Locate the cell with the specified text and output its [X, Y] center coordinate. 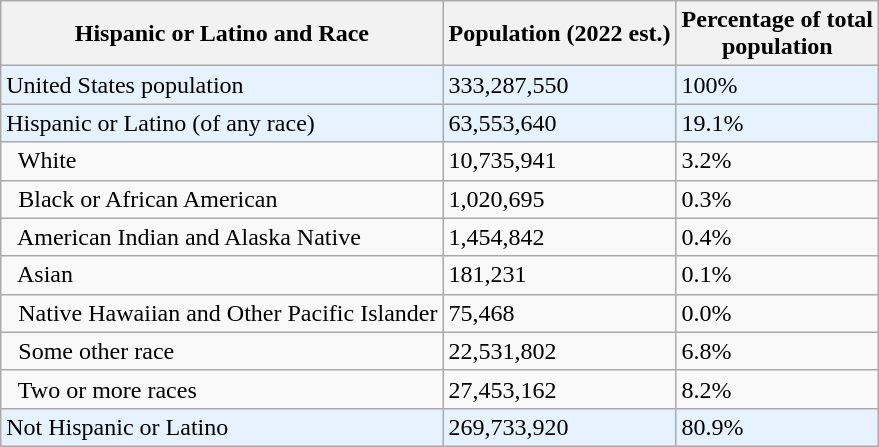
63,553,640 [560, 123]
0.3% [778, 199]
80.9% [778, 427]
269,733,920 [560, 427]
Not Hispanic or Latino [222, 427]
0.4% [778, 237]
Population (2022 est.) [560, 34]
1,454,842 [560, 237]
0.0% [778, 313]
0.1% [778, 275]
Native Hawaiian and Other Pacific Islander [222, 313]
3.2% [778, 161]
19.1% [778, 123]
Hispanic or Latino and Race [222, 34]
1,020,695 [560, 199]
Percentage of total population [778, 34]
75,468 [560, 313]
White [222, 161]
333,287,550 [560, 85]
10,735,941 [560, 161]
Hispanic or Latino (of any race) [222, 123]
Some other race [222, 351]
8.2% [778, 389]
6.8% [778, 351]
Two or more races [222, 389]
Black or African American [222, 199]
American Indian and Alaska Native [222, 237]
100% [778, 85]
Asian [222, 275]
181,231 [560, 275]
22,531,802 [560, 351]
United States population [222, 85]
27,453,162 [560, 389]
